Extract the (x, y) coordinate from the center of the cell holding the provided text.  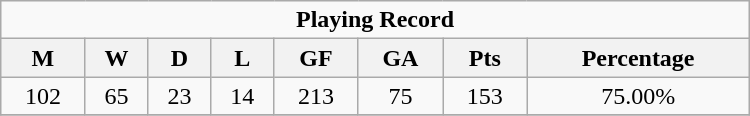
65 (116, 96)
75 (400, 96)
102 (43, 96)
M (43, 58)
14 (242, 96)
GA (400, 58)
W (116, 58)
GF (316, 58)
75.00% (638, 96)
Playing Record (375, 20)
Percentage (638, 58)
153 (485, 96)
Pts (485, 58)
L (242, 58)
D (180, 58)
213 (316, 96)
23 (180, 96)
